Determine the (X, Y) coordinate at the center of the cell enclosing the given text.  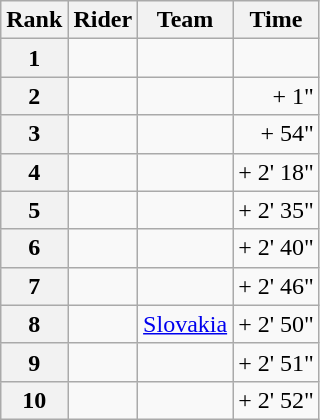
+ 2' 40" (276, 248)
1 (34, 58)
+ 2' 50" (276, 324)
6 (34, 248)
+ 2' 46" (276, 286)
3 (34, 134)
Rank (34, 20)
Slovakia (186, 324)
+ 2' 35" (276, 210)
+ 2' 52" (276, 400)
Time (276, 20)
+ 54" (276, 134)
10 (34, 400)
+ 2' 51" (276, 362)
+ 2' 18" (276, 172)
7 (34, 286)
Team (186, 20)
9 (34, 362)
2 (34, 96)
4 (34, 172)
8 (34, 324)
+ 1" (276, 96)
Rider (103, 20)
5 (34, 210)
